Search for the cell housing the specified text and yield its [x, y] center coordinate. 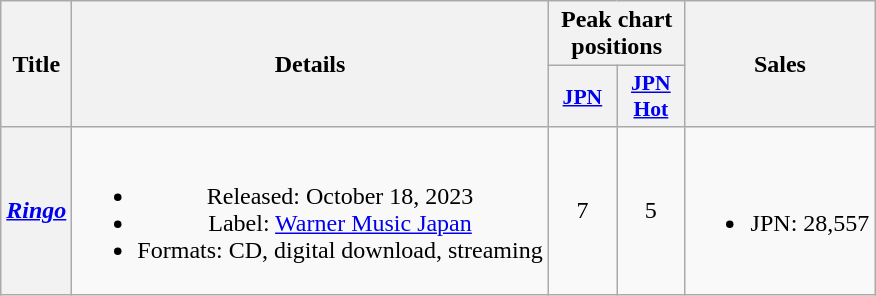
JPN: 28,557 [780, 210]
7 [582, 210]
5 [651, 210]
Title [36, 64]
Released: October 18, 2023Label: Warner Music JapanFormats: CD, digital download, streaming [310, 210]
Details [310, 64]
Sales [780, 64]
JPN [582, 96]
JPNHot [651, 96]
Peak chart positions [616, 34]
Ringo [36, 210]
